Pinpoint the cell where the given text exists, returning its (x, y) midpoint coordinate. 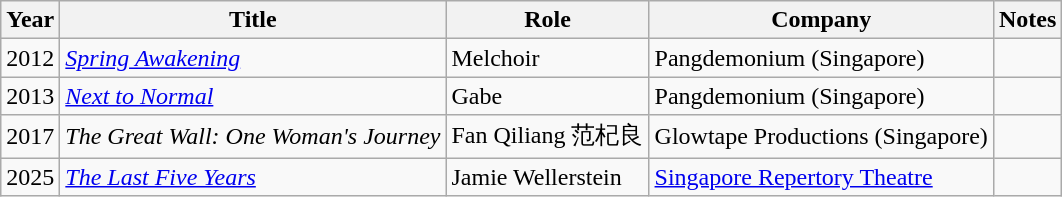
2013 (30, 96)
Year (30, 20)
The Last Five Years (253, 177)
Role (548, 20)
Spring Awakening (253, 58)
Notes (1027, 20)
Singapore Repertory Theatre (821, 177)
Company (821, 20)
Melchoir (548, 58)
Jamie Wellerstein (548, 177)
Title (253, 20)
2025 (30, 177)
Fan Qiliang 范杞良 (548, 136)
Next to Normal (253, 96)
Gabe (548, 96)
Glowtape Productions (Singapore) (821, 136)
2012 (30, 58)
2017 (30, 136)
The Great Wall: One Woman's Journey (253, 136)
